Scan for the cell matching the given text and deliver its (x, y) coordinate at center. 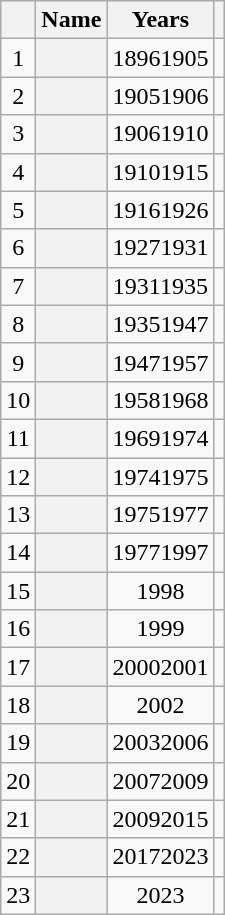
20032006 (160, 743)
19741975 (160, 477)
20 (18, 781)
19051906 (160, 96)
8 (18, 324)
10 (18, 400)
16 (18, 629)
19101915 (160, 172)
9 (18, 362)
12 (18, 477)
21 (18, 819)
1 (18, 58)
2 (18, 96)
15 (18, 591)
2002 (160, 705)
20072009 (160, 781)
19351947 (160, 324)
1998 (160, 591)
22 (18, 857)
20092015 (160, 819)
1999 (160, 629)
19061910 (160, 134)
14 (18, 553)
7 (18, 286)
19771997 (160, 553)
19471957 (160, 362)
19 (18, 743)
19581968 (160, 400)
Name (72, 20)
6 (18, 248)
20172023 (160, 857)
13 (18, 515)
18961905 (160, 58)
19311935 (160, 286)
17 (18, 667)
2023 (160, 895)
11 (18, 438)
19751977 (160, 515)
19271931 (160, 248)
4 (18, 172)
18 (18, 705)
19691974 (160, 438)
20002001 (160, 667)
3 (18, 134)
23 (18, 895)
19161926 (160, 210)
Years (160, 20)
5 (18, 210)
